Output the [X, Y] coordinate of the center of the cell containing the given text.  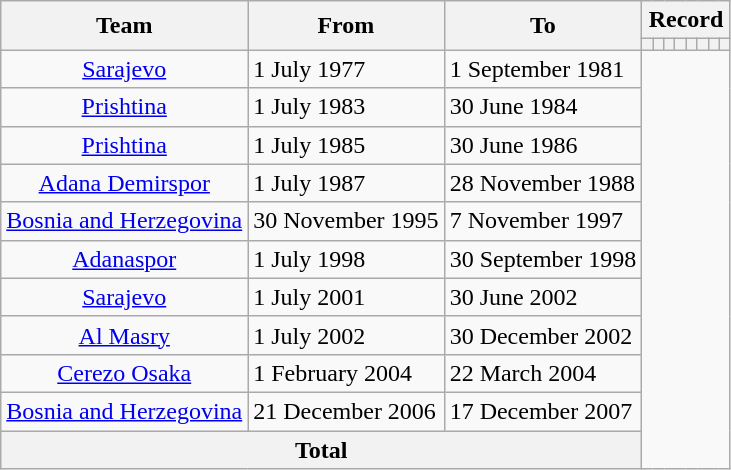
1 July 1998 [346, 259]
Cerezo Osaka [124, 373]
Adana Demirspor [124, 183]
7 November 1997 [543, 221]
1 September 1981 [543, 69]
30 September 1998 [543, 259]
Record [686, 20]
30 June 1984 [543, 107]
1 July 1987 [346, 183]
1 July 2002 [346, 335]
17 December 2007 [543, 411]
1 July 1977 [346, 69]
Adanaspor [124, 259]
30 November 1995 [346, 221]
28 November 1988 [543, 183]
To [543, 26]
Al Masry [124, 335]
From [346, 26]
1 July 2001 [346, 297]
1 February 2004 [346, 373]
21 December 2006 [346, 411]
30 June 1986 [543, 145]
1 July 1983 [346, 107]
Team [124, 26]
22 March 2004 [543, 373]
Total [322, 449]
30 June 2002 [543, 297]
1 July 1985 [346, 145]
30 December 2002 [543, 335]
